Search for the cell housing the specified text and yield its [x, y] center coordinate. 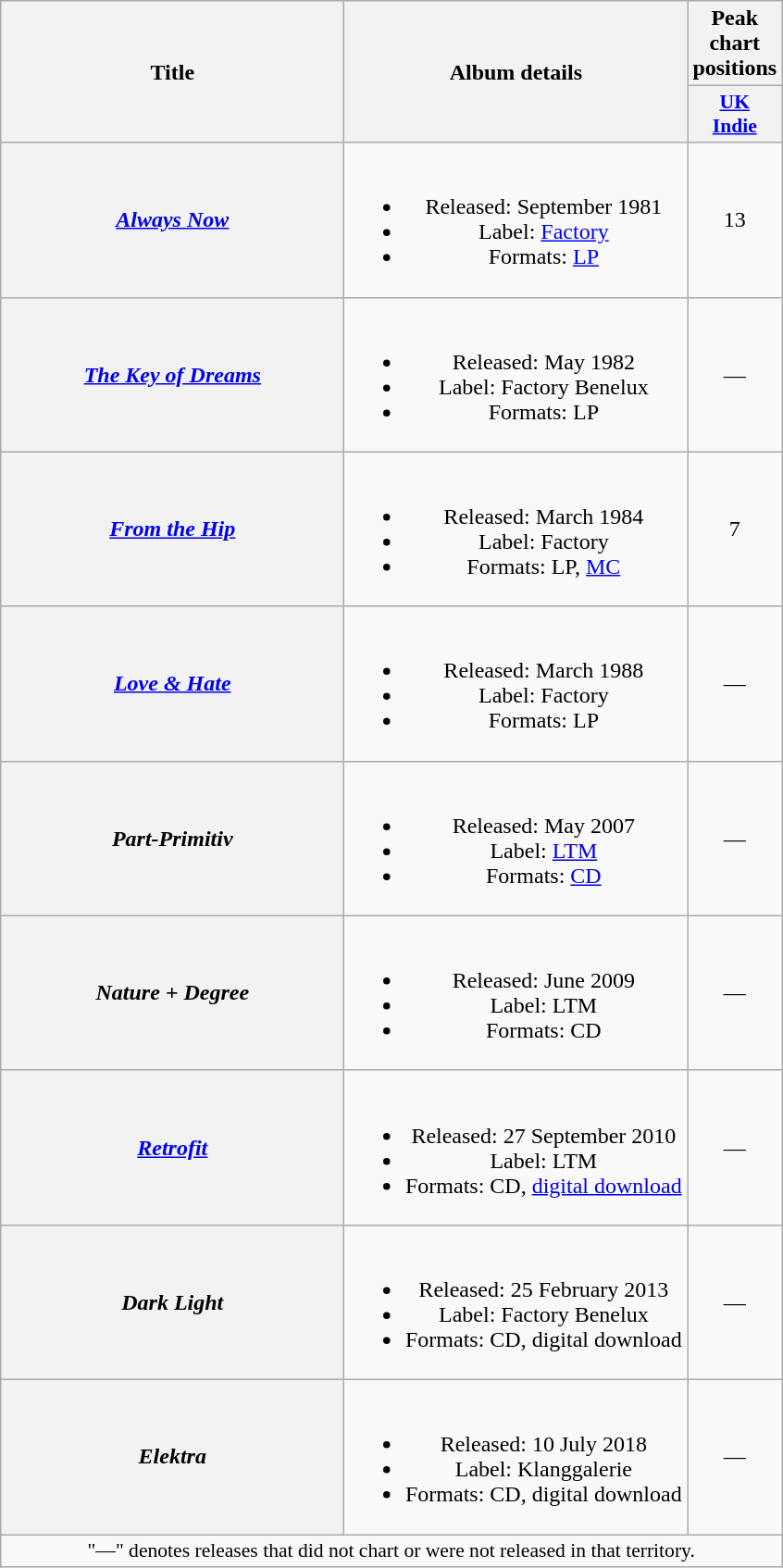
7 [735, 529]
UKIndie [735, 115]
Released: June 2009Label: LTMFormats: CD [516, 992]
Released: March 1988Label: FactoryFormats: LP [516, 683]
Retrofit [172, 1148]
Elektra [172, 1457]
The Key of Dreams [172, 374]
Released: 10 July 2018Label: KlanggalerieFormats: CD, digital download [516, 1457]
Peak chart positions [735, 44]
Released: May 1982Label: Factory BeneluxFormats: LP [516, 374]
Released: March 1984Label: FactoryFormats: LP, MC [516, 529]
Released: September 1981Label: FactoryFormats: LP [516, 220]
Always Now [172, 220]
Dark Light [172, 1301]
"—" denotes releases that did not chart or were not released in that territory. [391, 1551]
Album details [516, 72]
Released: 25 February 2013Label: Factory BeneluxFormats: CD, digital download [516, 1301]
Released: May 2007Label: LTMFormats: CD [516, 839]
Nature + Degree [172, 992]
Part-Primitiv [172, 839]
From the Hip [172, 529]
Released: 27 September 2010Label: LTMFormats: CD, digital download [516, 1148]
Love & Hate [172, 683]
Title [172, 72]
13 [735, 220]
